Pinpoint the cell where the given text exists, returning its (x, y) midpoint coordinate. 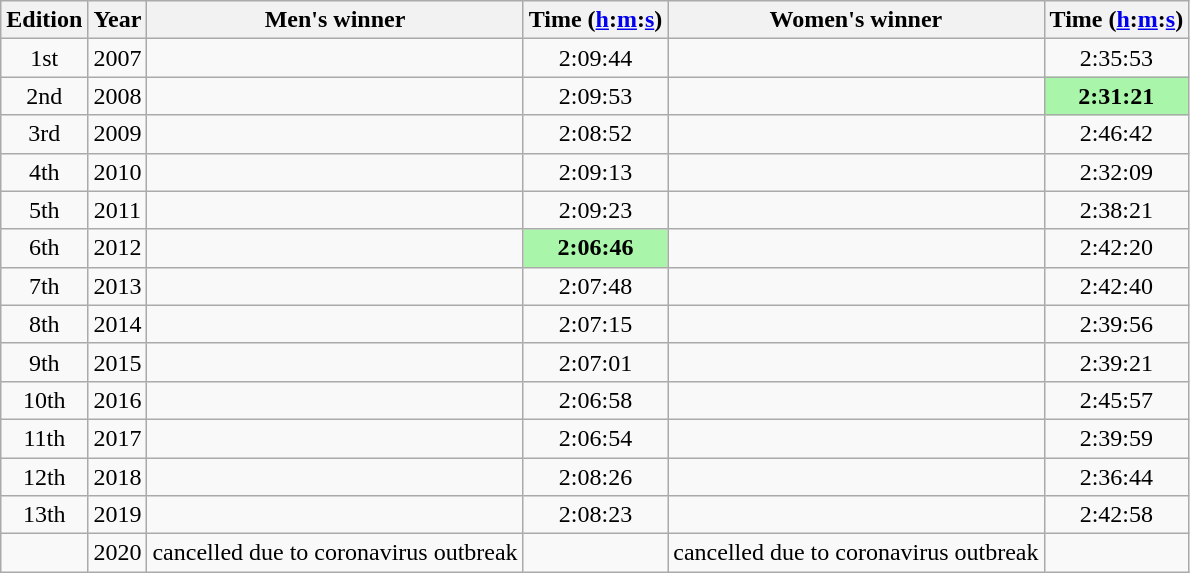
2:32:09 (1116, 172)
2:42:40 (1116, 286)
Edition (44, 20)
2:06:58 (596, 400)
2:39:59 (1116, 438)
6th (44, 248)
8th (44, 324)
1st (44, 58)
2011 (118, 210)
2:08:26 (596, 477)
2:08:23 (596, 515)
2:09:44 (596, 58)
2:09:53 (596, 96)
9th (44, 362)
2014 (118, 324)
11th (44, 438)
2:46:42 (1116, 134)
2:08:52 (596, 134)
2:31:21 (1116, 96)
2:39:21 (1116, 362)
Year (118, 20)
2:36:44 (1116, 477)
Men's winner (335, 20)
12th (44, 477)
2nd (44, 96)
2013 (118, 286)
2015 (118, 362)
7th (44, 286)
2:09:23 (596, 210)
2:39:56 (1116, 324)
2016 (118, 400)
2008 (118, 96)
2:42:20 (1116, 248)
2:35:53 (1116, 58)
2:09:13 (596, 172)
4th (44, 172)
10th (44, 400)
2:38:21 (1116, 210)
2:07:15 (596, 324)
Women's winner (856, 20)
2:45:57 (1116, 400)
2017 (118, 438)
2:06:54 (596, 438)
2007 (118, 58)
2020 (118, 553)
13th (44, 515)
2:07:48 (596, 286)
2:07:01 (596, 362)
2012 (118, 248)
5th (44, 210)
2010 (118, 172)
2:42:58 (1116, 515)
2018 (118, 477)
2:06:46 (596, 248)
2019 (118, 515)
2009 (118, 134)
3rd (44, 134)
